Output the (x, y) coordinate of the center of the cell containing the given text.  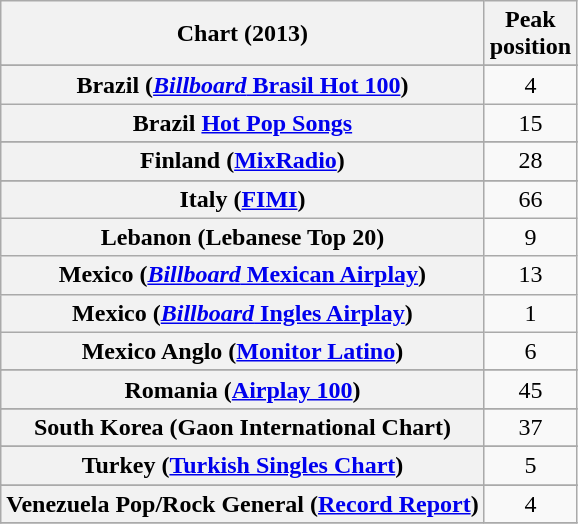
Romania (Airplay 100) (242, 389)
66 (530, 199)
South Korea (Gaon International Chart) (242, 427)
Brazil (Billboard Brasil Hot 100) (242, 85)
Chart (2013) (242, 34)
Italy (FIMI) (242, 199)
Venezuela Pop/Rock General (Record Report) (242, 503)
6 (530, 351)
Brazil Hot Pop Songs (242, 123)
13 (530, 275)
28 (530, 161)
Lebanon (Lebanese Top 20) (242, 237)
15 (530, 123)
Mexico (Billboard Mexican Airplay) (242, 275)
1 (530, 313)
Finland (MixRadio) (242, 161)
Mexico (Billboard Ingles Airplay) (242, 313)
37 (530, 427)
Turkey (Turkish Singles Chart) (242, 465)
Mexico Anglo (Monitor Latino) (242, 351)
5 (530, 465)
Peakposition (530, 34)
45 (530, 389)
9 (530, 237)
